Scan for the cell matching the given text and deliver its (x, y) coordinate at center. 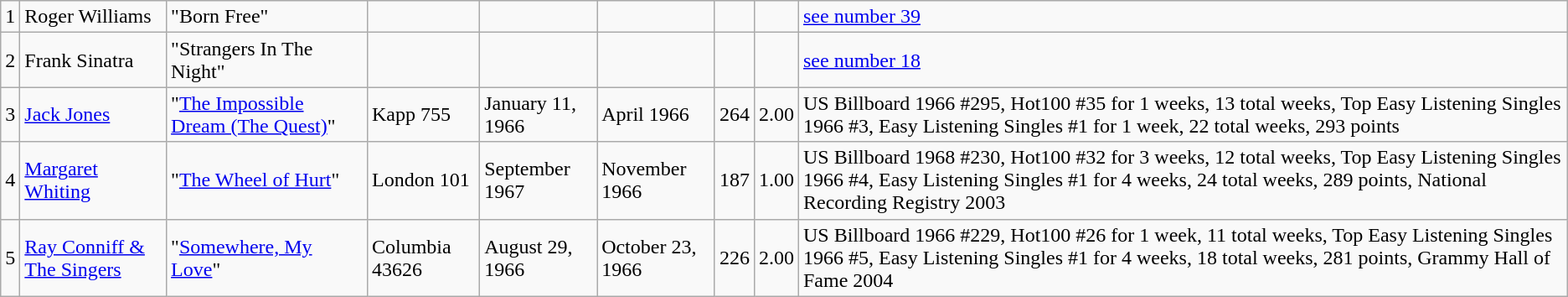
April 1966 (657, 114)
"Somewhere, My Love" (267, 258)
see number 39 (1183, 17)
"The Impossible Dream (The Quest)" (267, 114)
"The Wheel of Hurt" (267, 180)
Jack Jones (94, 114)
Ray Conniff & The Singers (94, 258)
October 23, 1966 (657, 258)
"Strangers In The Night" (267, 60)
4 (10, 180)
August 29, 1966 (539, 258)
2 (10, 60)
January 11, 1966 (539, 114)
Roger Williams (94, 17)
"Born Free" (267, 17)
November 1966 (657, 180)
Margaret Whiting (94, 180)
September 1967 (539, 180)
Columbia 43626 (423, 258)
264 (734, 114)
Kapp 755 (423, 114)
226 (734, 258)
5 (10, 258)
see number 18 (1183, 60)
187 (734, 180)
3 (10, 114)
1.00 (776, 180)
Frank Sinatra (94, 60)
London 101 (423, 180)
1 (10, 17)
